For the text-containing cell, return its midpoint in [X, Y] coordinate format. 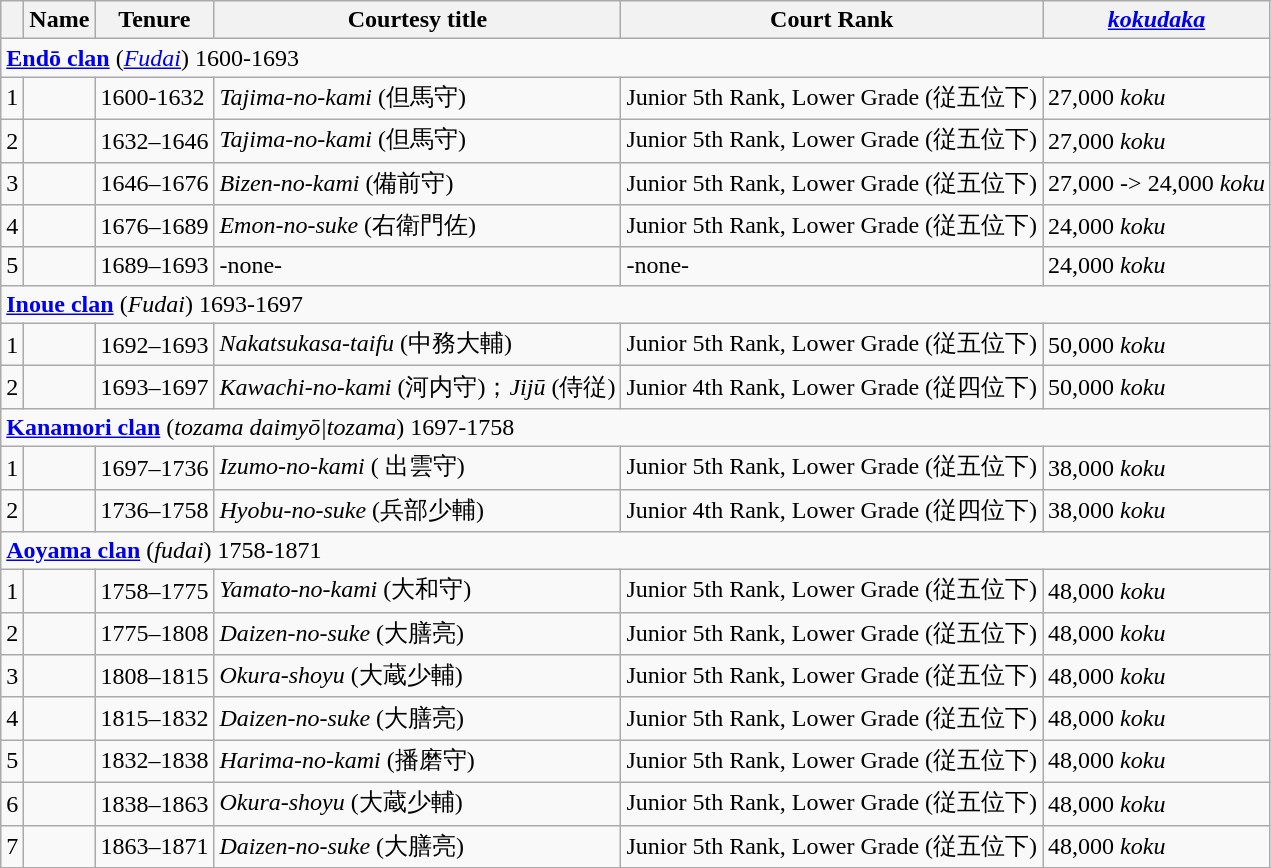
Bizen-no-kami (備前守) [418, 184]
Kawachi-no-kami (河内守)；Jijū (侍従) [418, 388]
Harima-no-kami (播磨守) [418, 762]
Endō clan (Fudai) 1600-1693 [636, 58]
1832–1838 [154, 762]
Nakatsukasa-taifu (中務大輔) [418, 344]
Yamato-no-kami (大和守) [418, 592]
27,000 -> 24,000 koku [1157, 184]
6 [12, 804]
Aoyama clan (fudai) 1758-1871 [636, 551]
Inoue clan (Fudai) 1693-1697 [636, 304]
Name [60, 20]
1775–1808 [154, 634]
1736–1758 [154, 510]
1693–1697 [154, 388]
1646–1676 [154, 184]
1808–1815 [154, 676]
Hyobu-no-suke (兵部少輔) [418, 510]
1758–1775 [154, 592]
1697–1736 [154, 468]
1689–1693 [154, 266]
Tenure [154, 20]
Emon-no-suke (右衛門佐) [418, 226]
7 [12, 846]
Court Rank [832, 20]
1692–1693 [154, 344]
1600-1632 [154, 98]
Kanamori clan (tozama daimyō|tozama) 1697-1758 [636, 427]
1838–1863 [154, 804]
1676–1689 [154, 226]
Izumo-no-kami ( 出雲守) [418, 468]
1815–1832 [154, 718]
1632–1646 [154, 140]
kokudaka [1157, 20]
1863–1871 [154, 846]
Courtesy title [418, 20]
